Determine the (x, y) coordinate at the center of the cell enclosing the given text.  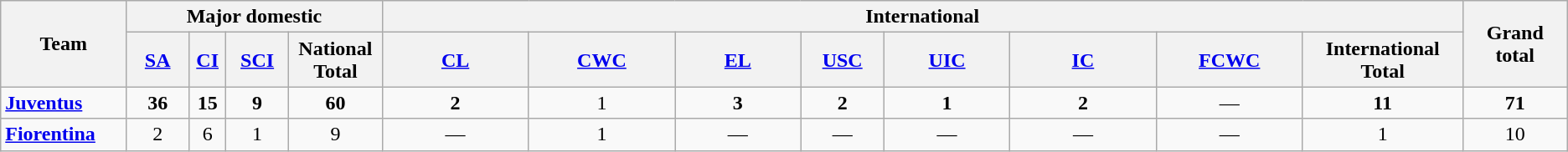
Grand total (1514, 43)
10 (1514, 134)
Juventus (64, 103)
International Total (1382, 60)
UIC (947, 60)
CL (456, 60)
SA (157, 60)
3 (738, 103)
IC (1084, 60)
Team (64, 43)
National Total (336, 60)
CI (208, 60)
SCI (258, 60)
Fiorentina (64, 134)
36 (157, 103)
Major domestic (255, 17)
15 (208, 103)
FCWC (1230, 60)
6 (208, 134)
International (922, 17)
CWC (601, 60)
60 (336, 103)
USC (843, 60)
EL (738, 60)
71 (1514, 103)
11 (1382, 103)
